For the text-containing cell, return its midpoint in [x, y] coordinate format. 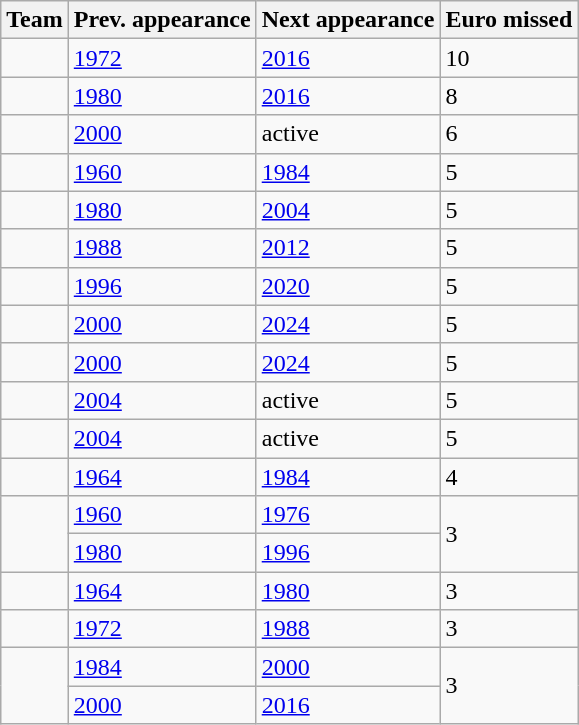
1976 [348, 515]
8 [509, 96]
4 [509, 477]
Euro missed [509, 20]
10 [509, 58]
Prev. appearance [162, 20]
6 [509, 134]
2012 [348, 248]
2020 [348, 286]
Team [35, 20]
Next appearance [348, 20]
